Return the (x, y) coordinate for the center point of the cell that contains the specified text.  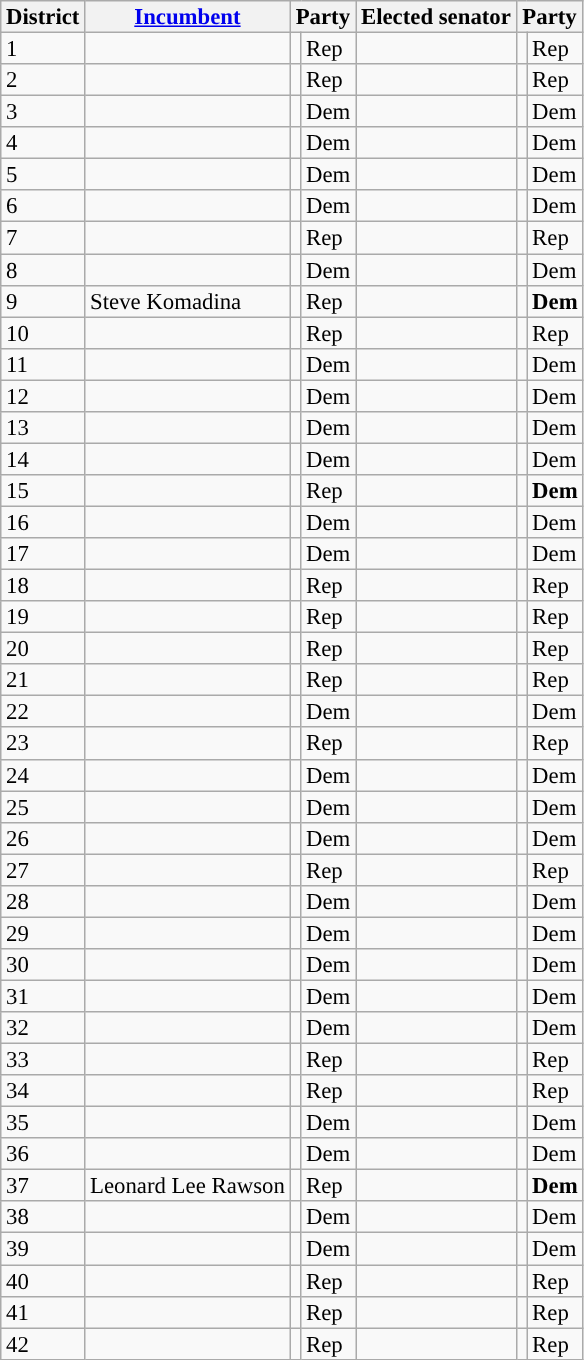
6 (43, 206)
40 (43, 1281)
30 (43, 965)
39 (43, 1249)
3 (43, 112)
District (43, 17)
13 (43, 428)
42 (43, 1344)
8 (43, 270)
12 (43, 396)
37 (43, 1186)
15 (43, 491)
28 (43, 902)
26 (43, 838)
11 (43, 364)
22 (43, 712)
17 (43, 554)
7 (43, 238)
Steve Komadina (188, 301)
27 (43, 870)
32 (43, 1028)
16 (43, 522)
23 (43, 744)
41 (43, 1312)
25 (43, 807)
20 (43, 649)
34 (43, 1091)
21 (43, 680)
35 (43, 1123)
Incumbent (188, 17)
36 (43, 1154)
14 (43, 459)
2 (43, 80)
18 (43, 586)
10 (43, 333)
Leonard Lee Rawson (188, 1186)
1 (43, 49)
9 (43, 301)
Elected senator (436, 17)
24 (43, 775)
29 (43, 933)
33 (43, 1060)
19 (43, 617)
38 (43, 1218)
5 (43, 175)
4 (43, 143)
31 (43, 996)
